For the text-containing cell, return its midpoint in (X, Y) coordinate format. 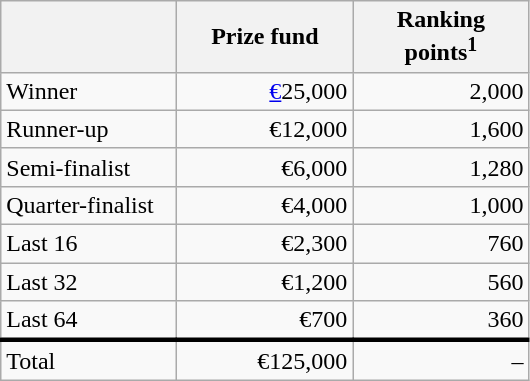
Quarter-finalist (89, 205)
760 (441, 244)
€6,000 (265, 167)
Prize fund (265, 37)
€2,300 (265, 244)
€25,000 (265, 91)
1,280 (441, 167)
Last 32 (89, 282)
€125,000 (265, 360)
Total (89, 360)
560 (441, 282)
Semi-finalist (89, 167)
Ranking points1 (441, 37)
Winner (89, 91)
Last 16 (89, 244)
Runner-up (89, 129)
€4,000 (265, 205)
2,000 (441, 91)
Last 64 (89, 321)
360 (441, 321)
€12,000 (265, 129)
1,600 (441, 129)
€700 (265, 321)
– (441, 360)
1,000 (441, 205)
€1,200 (265, 282)
